Pinpoint the cell where the given text exists, returning its [X, Y] midpoint coordinate. 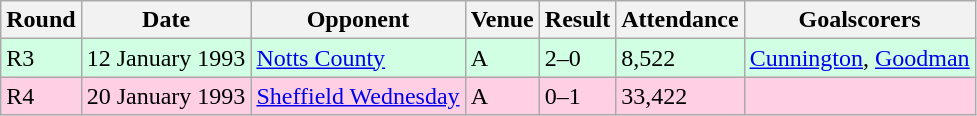
Goalscorers [860, 20]
0–1 [577, 96]
Result [577, 20]
20 January 1993 [166, 96]
2–0 [577, 58]
Sheffield Wednesday [358, 96]
Attendance [680, 20]
R4 [41, 96]
R3 [41, 58]
Venue [502, 20]
Opponent [358, 20]
33,422 [680, 96]
Date [166, 20]
Cunnington, Goodman [860, 58]
Round [41, 20]
12 January 1993 [166, 58]
Notts County [358, 58]
8,522 [680, 58]
